Find where the given text appears and provide that cell's center as [X, Y] coordinate. 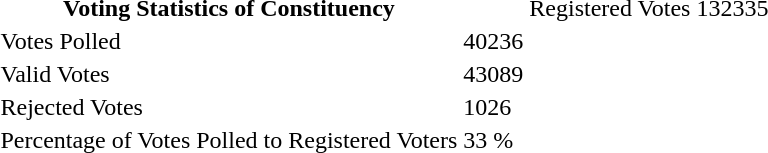
43089 [494, 74]
1026 [494, 107]
40236 [494, 41]
